Provide the [x, y] coordinate of the cell's center where the given text is located.  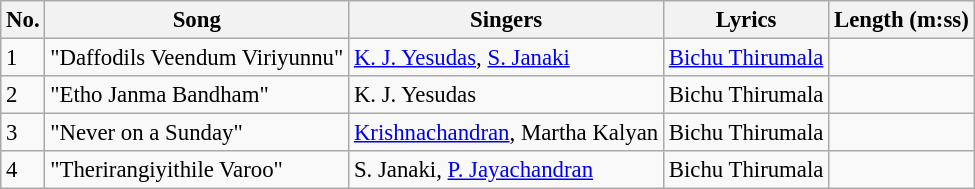
K. J. Yesudas, S. Janaki [506, 58]
S. Janaki, P. Jayachandran [506, 170]
K. J. Yesudas [506, 95]
No. [23, 20]
"Never on a Sunday" [197, 133]
"Daffodils Veendum Viriyunnu" [197, 58]
1 [23, 58]
"Etho Janma Bandham" [197, 95]
Krishnachandran, Martha Kalyan [506, 133]
Singers [506, 20]
"Therirangiyithile Varoo" [197, 170]
2 [23, 95]
Lyrics [746, 20]
3 [23, 133]
4 [23, 170]
Length (m:ss) [902, 20]
Song [197, 20]
